Search for the cell housing the specified text and yield its [X, Y] center coordinate. 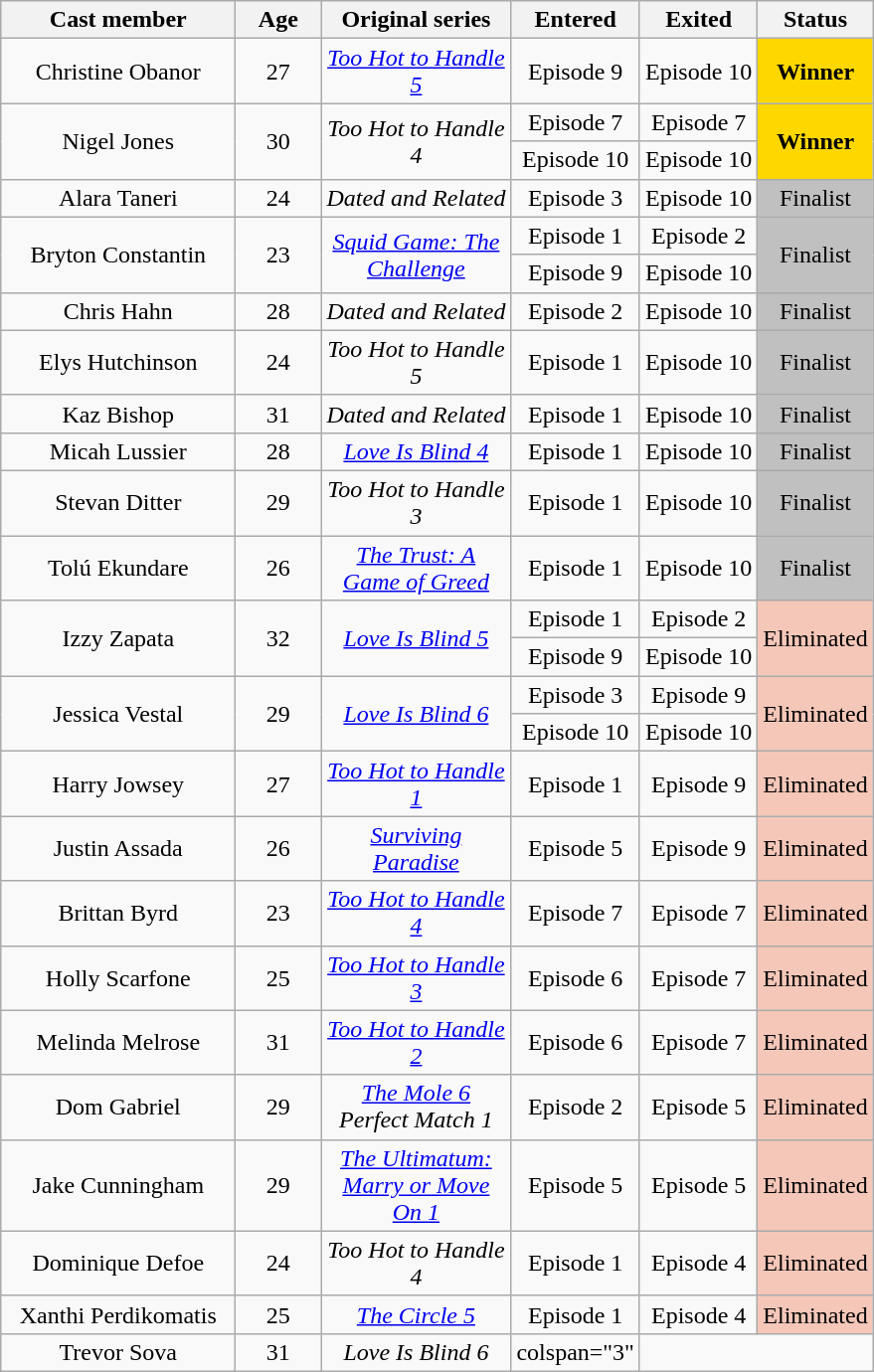
Surviving Paradise [416, 849]
Love Is Blind 4 [416, 451]
32 [278, 638]
The Circle 5 [416, 1314]
Too Hot to Handle 1 [416, 783]
Justin Assada [118, 849]
Original series [416, 20]
Trevor Sova [118, 1352]
Status [815, 20]
Holly Scarfone [118, 978]
Melinda Melrose [118, 1042]
Exited [698, 20]
Dom Gabriel [118, 1108]
Chris Hahn [118, 311]
The Trust: A Game of Greed [416, 567]
Too Hot to Handle 2 [416, 1042]
Kaz Bishop [118, 414]
Cast member [118, 20]
The Ultimatum: Marry or Move On 1 [416, 1185]
Squid Game: The Challenge [416, 255]
Jessica Vestal [118, 714]
Dominique Defoe [118, 1263]
Tolú Ekundare [118, 567]
Xanthi Perdikomatis [118, 1314]
Love Is Blind 5 [416, 638]
Harry Jowsey [118, 783]
Izzy Zapata [118, 638]
The Mole 6Perfect Match 1 [416, 1108]
Jake Cunningham [118, 1185]
Christine Obanor [118, 72]
Nigel Jones [118, 141]
Elys Hutchinson [118, 362]
colspan="3" [576, 1352]
Micah Lussier [118, 451]
30 [278, 141]
Brittan Byrd [118, 913]
Stevan Ditter [118, 503]
Alara Taneri [118, 198]
Entered [576, 20]
Bryton Constantin [118, 255]
Age [278, 20]
